Identify which cell holds the provided text, then report its (x, y) central coordinate. 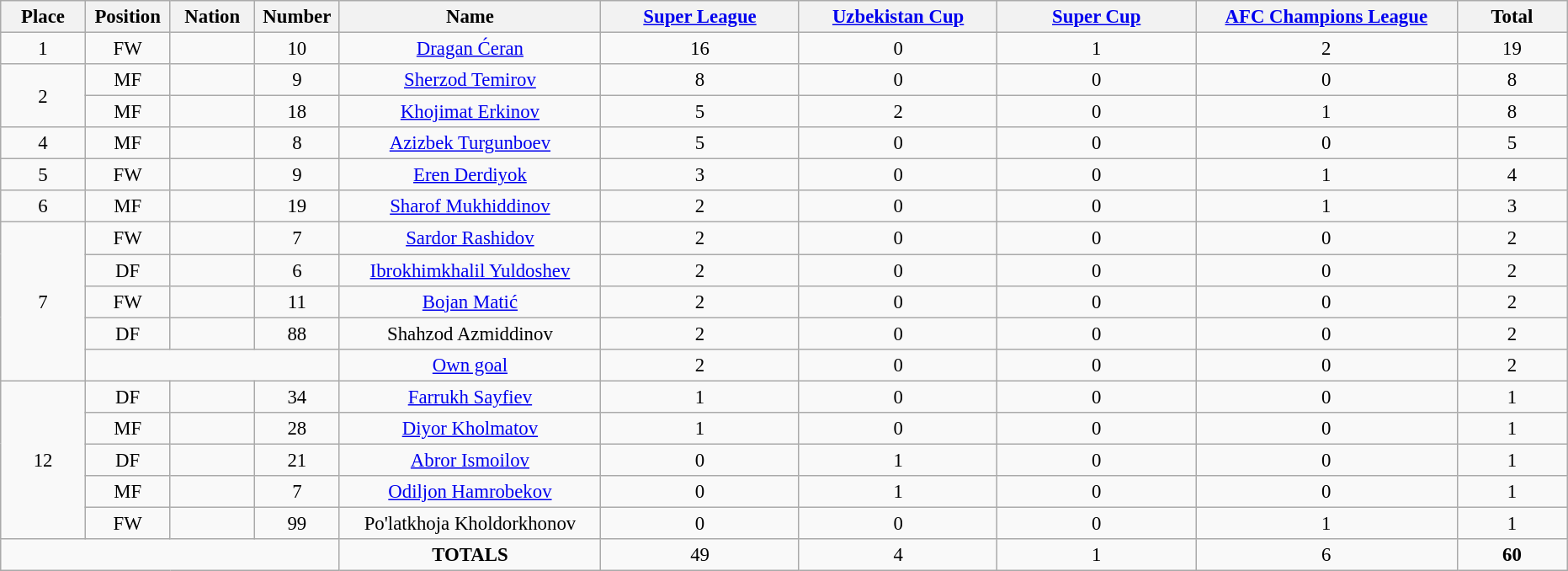
Sardor Rashidov (470, 238)
Bojan Matić (470, 302)
Ibrokhimkhalil Yuldoshev (470, 270)
49 (700, 555)
TOTALS (470, 555)
10 (298, 49)
Own goal (470, 365)
88 (298, 334)
Position (128, 17)
99 (298, 523)
Farrukh Sayfiev (470, 397)
Total (1512, 17)
Odiljon Hamrobekov (470, 492)
Abror Ismoilov (470, 460)
Number (298, 17)
Super Cup (1097, 17)
Name (470, 17)
16 (700, 49)
Nation (212, 17)
12 (44, 460)
34 (298, 397)
Azizbek Turgunboev (470, 143)
Place (44, 17)
11 (298, 302)
21 (298, 460)
Po'latkhoja Kholdorkhonov (470, 523)
Khojimat Erkinov (470, 112)
Diyor Kholmatov (470, 429)
28 (298, 429)
Sharof Mukhiddinov (470, 206)
Eren Derdiyok (470, 175)
Sherzod Temirov (470, 80)
Shahzod Azmiddinov (470, 334)
AFC Champions League (1326, 17)
60 (1512, 555)
Dragan Ćeran (470, 49)
18 (298, 112)
Uzbekistan Cup (898, 17)
Super League (700, 17)
